Locate the cell with the specified text and output its (X, Y) center coordinate. 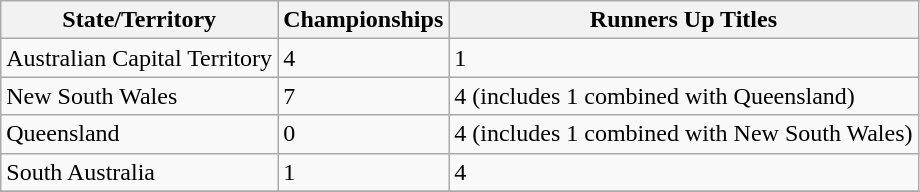
Queensland (140, 134)
7 (364, 96)
Australian Capital Territory (140, 58)
0 (364, 134)
Championships (364, 20)
State/Territory (140, 20)
4 (includes 1 combined with New South Wales) (684, 134)
Runners Up Titles (684, 20)
4 (includes 1 combined with Queensland) (684, 96)
New South Wales (140, 96)
South Australia (140, 172)
